Provide the [X, Y] coordinate of the cell's center where the given text is located.  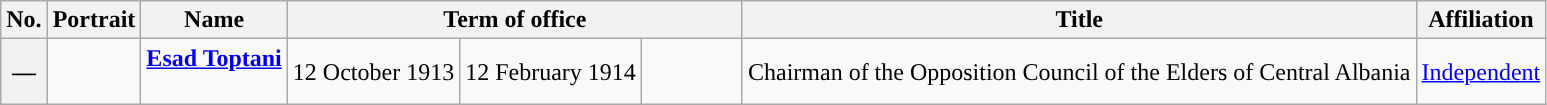
Chairman of the Opposition Council of the Elders of Central Albania [1079, 72]
Independent [1481, 72]
12 October 1913 [373, 72]
Portrait [94, 20]
Esad Toptani [214, 72]
Title [1079, 20]
— [24, 72]
No. [24, 20]
Affiliation [1481, 20]
12 February 1914 [551, 72]
Term of office [514, 20]
Name [214, 20]
